Scan for the cell matching the given text and deliver its (X, Y) coordinate at center. 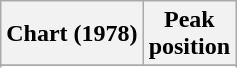
Chart (1978) (72, 34)
Peakposition (189, 34)
